Scan for the cell matching the given text and deliver its [x, y] coordinate at center. 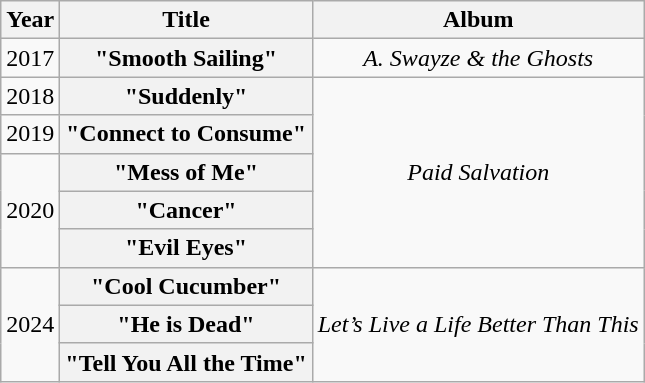
2019 [30, 134]
"He is Dead" [186, 324]
Album [478, 20]
2024 [30, 324]
"Suddenly" [186, 96]
"Connect to Consume" [186, 134]
"Evil Eyes" [186, 248]
"Smooth Sailing" [186, 58]
"Cool Cucumber" [186, 286]
Paid Salvation [478, 172]
A. Swayze & the Ghosts [478, 58]
"Cancer" [186, 210]
"Tell You All the Time" [186, 362]
Title [186, 20]
2018 [30, 96]
2017 [30, 58]
2020 [30, 210]
Year [30, 20]
"Mess of Me" [186, 172]
Let’s Live a Life Better Than This [478, 324]
